Locate the cell with the specified text and output its [x, y] center coordinate. 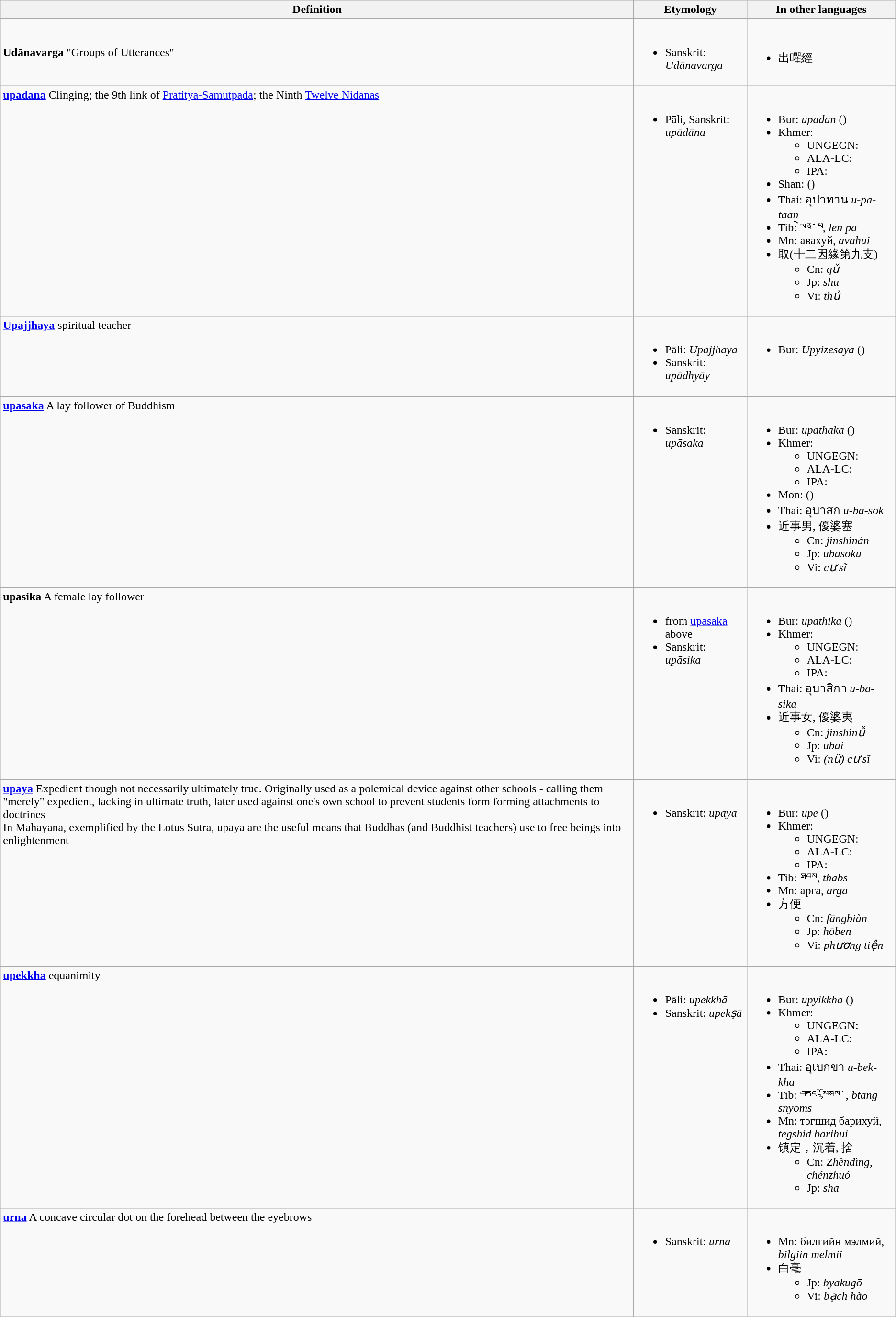
出㬬經 [821, 52]
Bur: upadan ()Khmer: UNGEGN: ALA-LC: IPA: Shan: ()Thai: อุปาทาน u-pa-taanTib: ལེན་པ, len paMn: авахуй, avahui取(十二因緣第九支)Cn: qǔJp: shuVi: thủ [821, 201]
upekkha equanimity [317, 1087]
Mn: билгийн мэлмий, bilgiin melmii白毫Jp: byakugōVi: bạch hào [821, 1263]
Sanskrit: Udānavarga [690, 52]
In other languages [821, 10]
urna A concave circular dot on the forehead between the eyebrows [317, 1263]
Upajjhaya spiritual teacher [317, 356]
Pāli: upekkhāSanskrit: upekṣā [690, 1087]
Bur: upathaka ()Khmer: UNGEGN: ALA-LC: IPA: Mon: ()Thai: อุบาสก u-ba-sok近事男, 優婆塞Cn: jìnshìnánJp: ubasokuVi: cư sĩ [821, 492]
Bur: Upyizesaya () [821, 356]
Udānavarga "Groups of Utterances" [317, 52]
Bur: upathika ()Khmer: UNGEGN: ALA-LC: IPA: Thai: อุบาสิกา u-ba-sika近事女, 優婆夷Cn: jìnshìnǚJp: ubaiVi: (nữ) cư sĩ [821, 684]
upadana Clinging; the 9th link of Pratitya-Samutpada; the Ninth Twelve Nidanas [317, 201]
Definition [317, 10]
Etymology [690, 10]
Bur: upe ()Khmer: UNGEGN: ALA-LC: IPA: Tib: ཐབས, thabsMn: арга, arga方便Cn: fāngbiànJp: hōbenVi: phương tiện [821, 873]
upasika A female lay follower [317, 684]
Sanskrit: urna [690, 1263]
Pāli: UpajjhayaSanskrit: upādhyāy [690, 356]
Pāli, Sanskrit: upādāna [690, 201]
upasaka A lay follower of Buddhism [317, 492]
Sanskrit: upāsaka [690, 492]
Sanskrit: upāya [690, 873]
from upasaka aboveSanskrit: upāsika [690, 684]
